Provide the [x, y] coordinate of the cell's center where the given text is located.  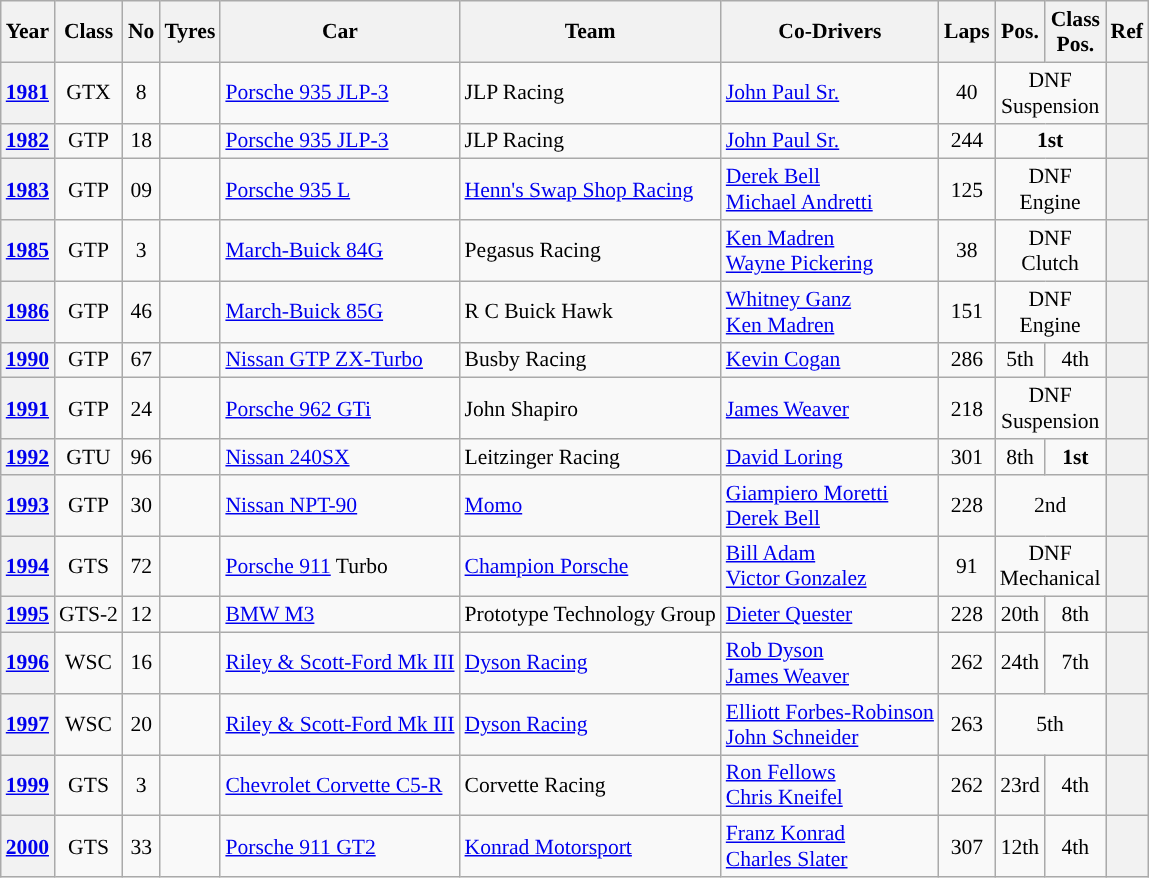
James Weaver [830, 408]
12 [142, 615]
1994 [28, 566]
1985 [28, 250]
8 [142, 92]
33 [142, 846]
1996 [28, 664]
Busby Racing [590, 360]
1981 [28, 92]
Porsche 911 Turbo [340, 566]
1986 [28, 312]
1990 [28, 360]
Co-Drivers [830, 32]
96 [142, 457]
Giampiero Moretti Derek Bell [830, 506]
March-Buick 84G [340, 250]
1982 [28, 141]
Laps [967, 32]
40 [967, 92]
DNFMechanical [1050, 566]
Nissan GTP ZX-Turbo [340, 360]
1991 [28, 408]
Prototype Technology Group [590, 615]
Porsche 962 GTi [340, 408]
Porsche 911 GT2 [340, 846]
Tyres [190, 32]
Leitzinger Racing [590, 457]
1999 [28, 786]
91 [967, 566]
Ron Fellows Chris Kneifel [830, 786]
Team [590, 32]
30 [142, 506]
Derek Bell Michael Andretti [830, 190]
GTX [88, 92]
Pegasus Racing [590, 250]
DNFClutch [1050, 250]
John Shapiro [590, 408]
1992 [28, 457]
Corvette Racing [590, 786]
244 [967, 141]
BMW M3 [340, 615]
Momo [590, 506]
09 [142, 190]
Konrad Motorsport [590, 846]
Nissan NPT-90 [340, 506]
Pos. [1020, 32]
Class [88, 32]
Bill Adam Victor Gonzalez [830, 566]
Whitney Ganz Ken Madren [830, 312]
David Loring [830, 457]
67 [142, 360]
72 [142, 566]
218 [967, 408]
16 [142, 664]
18 [142, 141]
2000 [28, 846]
7th [1075, 664]
Champion Porsche [590, 566]
1993 [28, 506]
GTU [88, 457]
1983 [28, 190]
Franz Konrad Charles Slater [830, 846]
46 [142, 312]
Porsche 935 L [340, 190]
Henn's Swap Shop Racing [590, 190]
1997 [28, 724]
263 [967, 724]
24th [1020, 664]
Year [28, 32]
20 [142, 724]
Kevin Cogan [830, 360]
GTS-2 [88, 615]
1995 [28, 615]
301 [967, 457]
Rob Dyson James Weaver [830, 664]
20th [1020, 615]
2nd [1050, 506]
Chevrolet Corvette C5-R [340, 786]
Dieter Quester [830, 615]
24 [142, 408]
Nissan 240SX [340, 457]
Car [340, 32]
23rd [1020, 786]
March-Buick 85G [340, 312]
12th [1020, 846]
125 [967, 190]
151 [967, 312]
Elliott Forbes-Robinson John Schneider [830, 724]
ClassPos. [1075, 32]
R C Buick Hawk [590, 312]
286 [967, 360]
38 [967, 250]
307 [967, 846]
Ken Madren Wayne Pickering [830, 250]
Ref [1127, 32]
No [142, 32]
